Return the (X, Y) coordinate for the center point of the cell that contains the specified text.  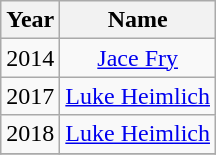
2017 (30, 96)
Jace Fry (138, 58)
2014 (30, 58)
2018 (30, 134)
Name (138, 20)
Year (30, 20)
